Extract the (X, Y) coordinate from the center of the cell holding the provided text.  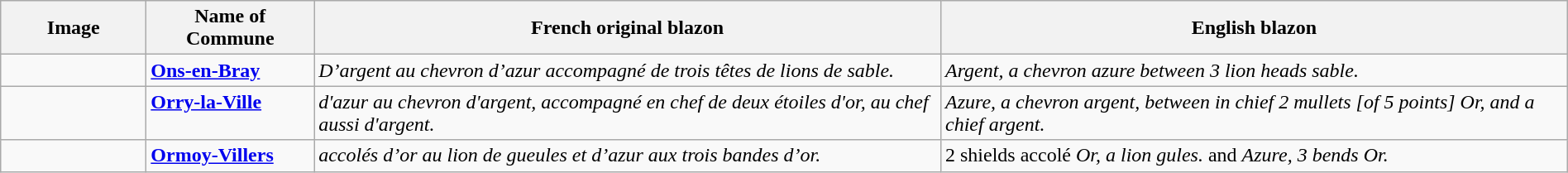
Name of Commune (230, 28)
Argent, a chevron azure between 3 lion heads sable. (1254, 70)
Orry-la-Ville (230, 113)
Ons-en-Bray (230, 70)
2 shields accolé Or, a lion gules. and Azure, 3 bends Or. (1254, 156)
D’argent au chevron d’azur accompagné de trois têtes de lions de sable. (628, 70)
accolés d’or au lion de gueules et d’azur aux trois bandes d’or. (628, 156)
French original blazon (628, 28)
Azure, a chevron argent, between in chief 2 mullets [of 5 points] Or, and a chief argent. (1254, 113)
Ormoy-Villers (230, 156)
d'azur au chevron d'argent, accompagné en chef de deux étoiles d'or, au chef aussi d'argent. (628, 113)
Image (74, 28)
English blazon (1254, 28)
